From the cell containing the given text, extract its center point as [X, Y] coordinate. 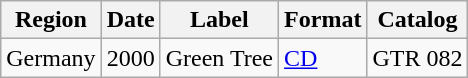
Label [219, 20]
Catalog [418, 20]
Green Tree [219, 58]
Format [323, 20]
CD [323, 58]
Germany [51, 58]
Date [130, 20]
Region [51, 20]
GTR 082 [418, 58]
2000 [130, 58]
